Return [x, y] of the center of cell containing provided text 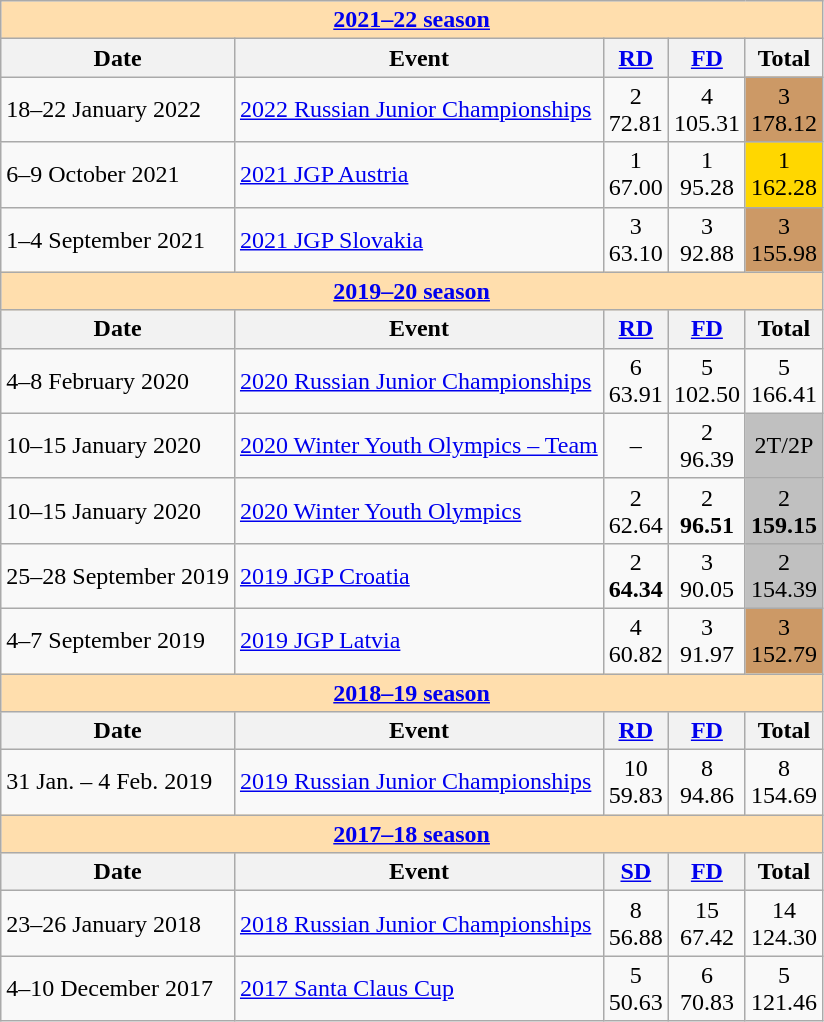
2020 Winter Youth Olympics – Team [418, 446]
10 59.83 [636, 782]
2022 Russian Junior Championships [418, 110]
5 50.63 [636, 988]
23–26 January 2018 [118, 924]
SD [636, 872]
2017–18 season [412, 834]
1–4 September 2021 [118, 240]
4–7 September 2019 [118, 640]
8 94.86 [706, 782]
5 166.41 [784, 380]
2021 JGP Slovakia [418, 240]
2 64.34 [636, 576]
4–10 December 2017 [118, 988]
– [636, 446]
5 102.50 [706, 380]
14 124.30 [784, 924]
2018 Russian Junior Championships [418, 924]
8 56.88 [636, 924]
1 162.28 [784, 174]
3 178.12 [784, 110]
2 62.64 [636, 510]
4–8 February 2020 [118, 380]
15 67.42 [706, 924]
3 63.10 [636, 240]
2017 Santa Claus Cup [418, 988]
3 90.05 [706, 576]
4 60.82 [636, 640]
2 154.39 [784, 576]
18–22 January 2022 [118, 110]
3 91.97 [706, 640]
2 159.15 [784, 510]
25–28 September 2019 [118, 576]
2019 JGP Latvia [418, 640]
1 95.28 [706, 174]
2020 Winter Youth Olympics [418, 510]
31 Jan. – 4 Feb. 2019 [118, 782]
3 152.79 [784, 640]
8 154.69 [784, 782]
2021–22 season [412, 20]
3 155.98 [784, 240]
2019 JGP Croatia [418, 576]
4 105.31 [706, 110]
2 96.39 [706, 446]
2019–20 season [412, 291]
6 63.91 [636, 380]
2018–19 season [412, 693]
5 121.46 [784, 988]
2T/2P [784, 446]
6–9 October 2021 [118, 174]
2020 Russian Junior Championships [418, 380]
1 67.00 [636, 174]
2 96.51 [706, 510]
2021 JGP Austria [418, 174]
2019 Russian Junior Championships [418, 782]
2 72.81 [636, 110]
3 92.88 [706, 240]
6 70.83 [706, 988]
